Extract the [x, y] coordinate from the center of the cell holding the provided text.  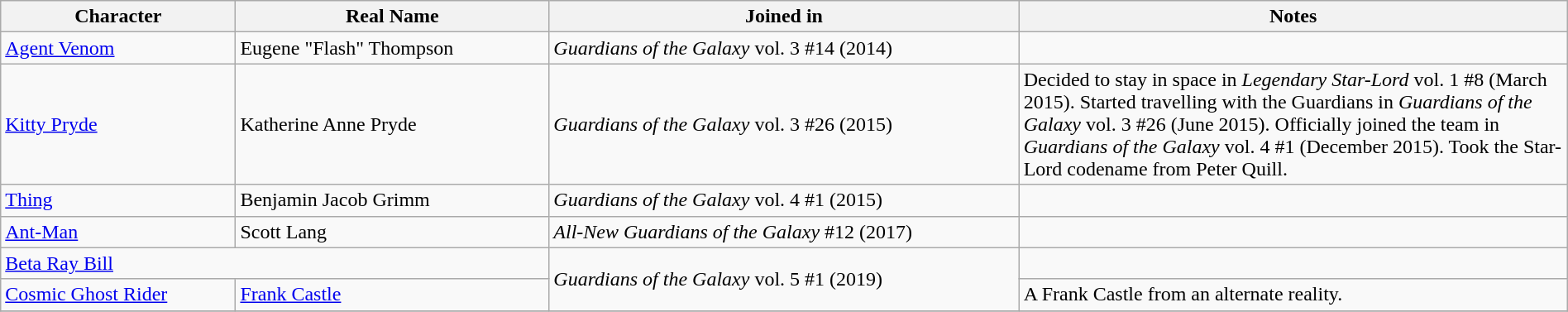
Guardians of the Galaxy vol. 4 #1 (2015) [784, 200]
Agent Venom [118, 48]
Eugene "Flash" Thompson [392, 48]
Katherine Anne Pryde [392, 124]
Guardians of the Galaxy vol. 5 #1 (2019) [784, 279]
Joined in [784, 17]
Thing [118, 200]
Real Name [392, 17]
Notes [1293, 17]
Character [118, 17]
Cosmic Ghost Rider [118, 295]
Guardians of the Galaxy vol. 3 #26 (2015) [784, 124]
Guardians of the Galaxy vol. 3 #14 (2014) [784, 48]
A Frank Castle from an alternate reality. [1293, 295]
All-New Guardians of the Galaxy #12 (2017) [784, 232]
Frank Castle [392, 295]
Benjamin Jacob Grimm [392, 200]
Ant-Man [118, 232]
Scott Lang [392, 232]
Kitty Pryde [118, 124]
Beta Ray Bill [275, 263]
